Identify which cell holds the provided text, then report its [X, Y] central coordinate. 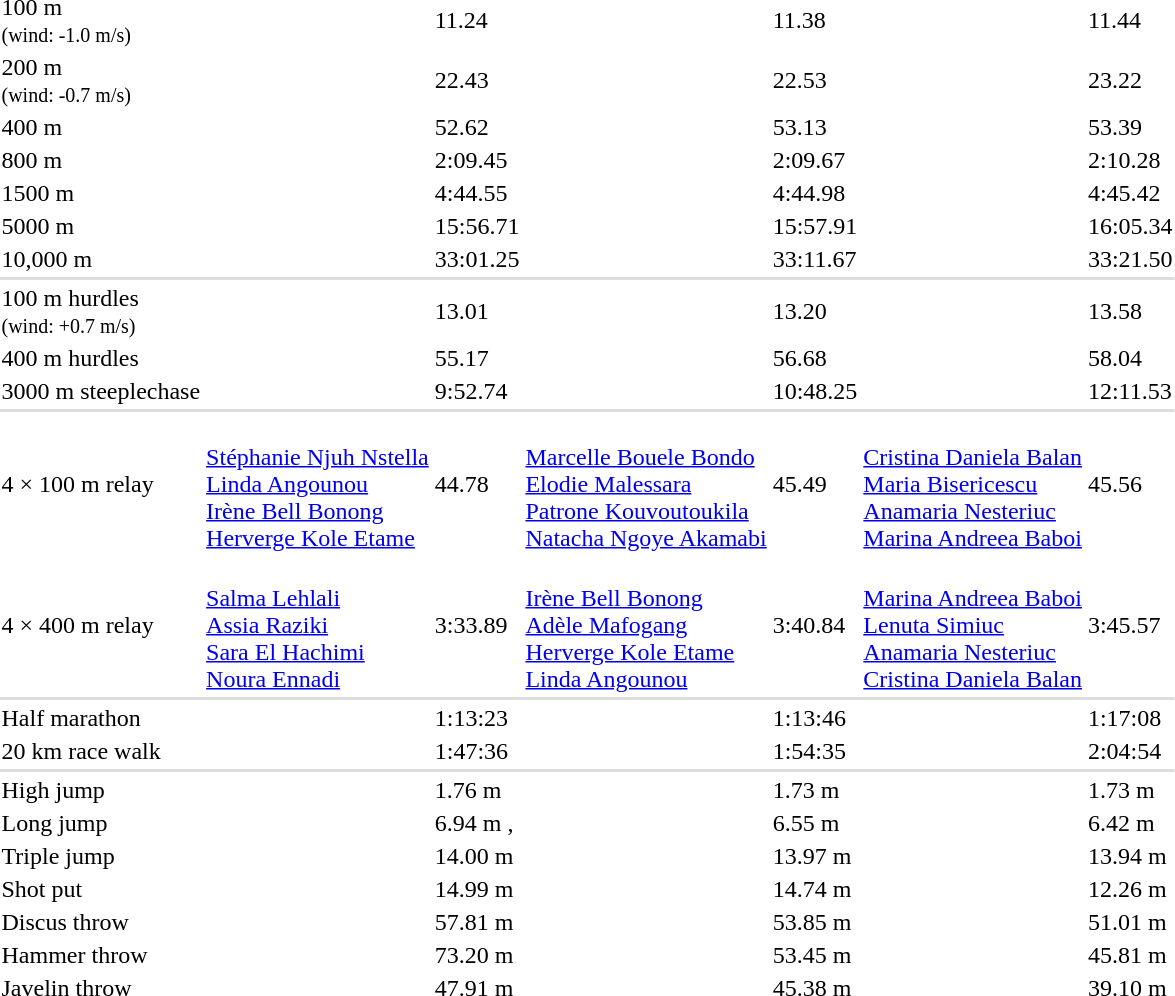
10:48.25 [815, 391]
2:09.67 [815, 160]
Half marathon [101, 718]
53.45 m [815, 955]
53.39 [1130, 127]
6.55 m [815, 823]
44.78 [477, 484]
53.13 [815, 127]
10,000 m [101, 259]
4 × 100 m relay [101, 484]
2:09.45 [477, 160]
15:56.71 [477, 226]
Shot put [101, 889]
45.56 [1130, 484]
1:13:46 [815, 718]
33:01.25 [477, 259]
33:21.50 [1130, 259]
Marcelle Bouele BondoElodie MalessaraPatrone KouvoutoukilaNatacha Ngoye Akamabi [646, 484]
4 × 400 m relay [101, 625]
2:04:54 [1130, 751]
Triple jump [101, 856]
14.74 m [815, 889]
14.00 m [477, 856]
56.68 [815, 358]
45.81 m [1130, 955]
4:44.55 [477, 193]
3000 m steeplechase [101, 391]
1:17:08 [1130, 718]
3:33.89 [477, 625]
Stéphanie Njuh NstellaLinda AngounouIrène Bell BonongHerverge Kole Etame [318, 484]
22.53 [815, 80]
Irène Bell BonongAdèle MafogangHerverge Kole EtameLinda Angounou [646, 625]
13.20 [815, 312]
33:11.67 [815, 259]
200 m(wind: -0.7 m/s) [101, 80]
20 km race walk [101, 751]
13.97 m [815, 856]
400 m [101, 127]
6.94 m , [477, 823]
5000 m [101, 226]
1:54:35 [815, 751]
57.81 m [477, 922]
4:44.98 [815, 193]
12:11.53 [1130, 391]
Discus throw [101, 922]
6.42 m [1130, 823]
45.49 [815, 484]
1500 m [101, 193]
52.62 [477, 127]
58.04 [1130, 358]
400 m hurdles [101, 358]
9:52.74 [477, 391]
22.43 [477, 80]
13.58 [1130, 312]
Hammer throw [101, 955]
3:40.84 [815, 625]
Long jump [101, 823]
Cristina Daniela BalanMaria BisericescuAnamaria NesteriucMarina Andreea Baboi [973, 484]
4:45.42 [1130, 193]
14.99 m [477, 889]
1:13:23 [477, 718]
Marina Andreea BaboiLenuta SimiucAnamaria NesteriucCristina Daniela Balan [973, 625]
51.01 m [1130, 922]
23.22 [1130, 80]
1:47:36 [477, 751]
55.17 [477, 358]
800 m [101, 160]
Salma LehlaliAssia RazikiSara El HachimiNoura Ennadi [318, 625]
13.94 m [1130, 856]
100 m hurdles(wind: +0.7 m/s) [101, 312]
1.76 m [477, 790]
53.85 m [815, 922]
15:57.91 [815, 226]
73.20 m [477, 955]
High jump [101, 790]
3:45.57 [1130, 625]
2:10.28 [1130, 160]
13.01 [477, 312]
12.26 m [1130, 889]
16:05.34 [1130, 226]
